For the text-containing cell, return its midpoint in (X, Y) coordinate format. 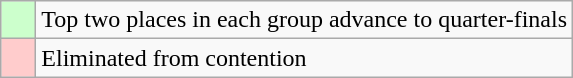
Eliminated from contention (304, 58)
Top two places in each group advance to quarter-finals (304, 20)
